Output the (X, Y) coordinate of the center of the cell containing the given text.  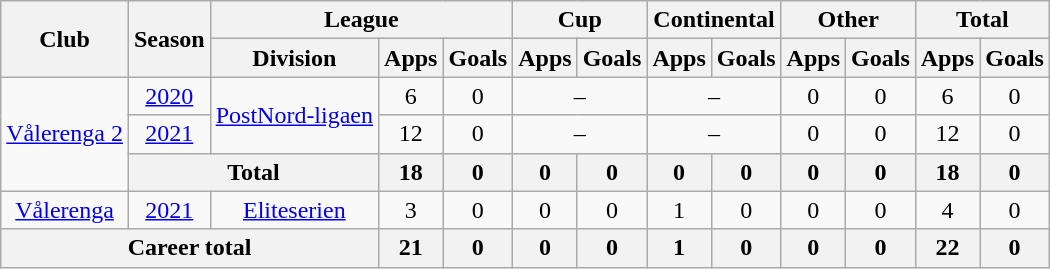
PostNord-ligaen (294, 115)
League (362, 20)
Division (294, 58)
22 (947, 248)
Cup (580, 20)
4 (947, 210)
3 (411, 210)
2020 (169, 96)
Season (169, 39)
21 (411, 248)
Vålerenga 2 (65, 134)
Other (848, 20)
Eliteserien (294, 210)
Vålerenga (65, 210)
Career total (190, 248)
Club (65, 39)
Continental (714, 20)
